Return the (X, Y) coordinate for the center point of the cell that contains the specified text.  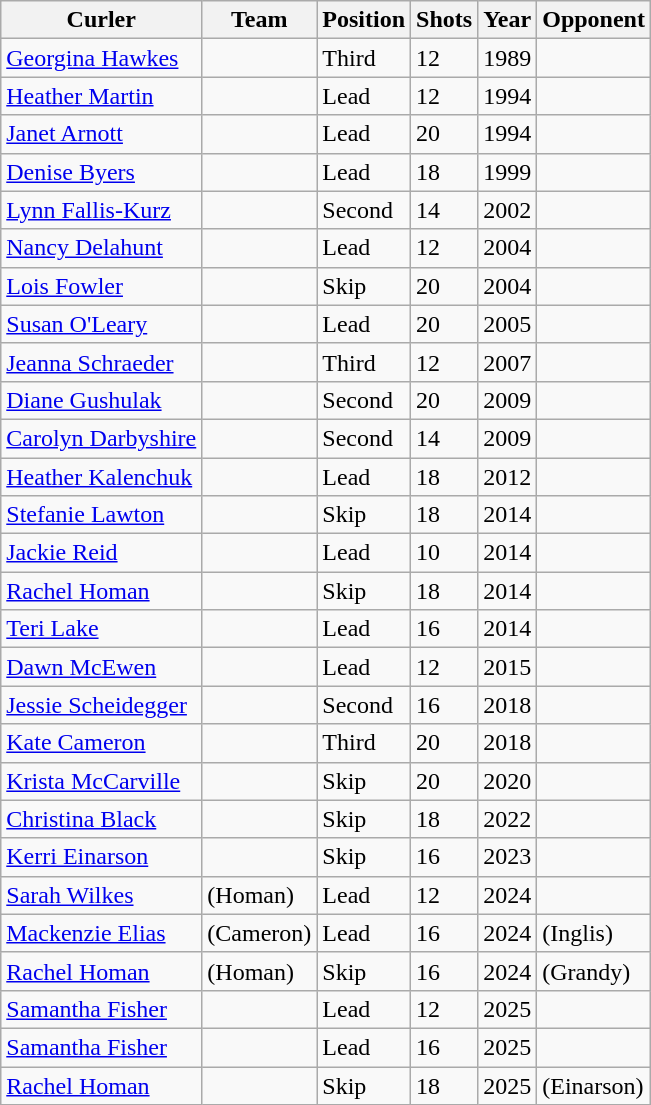
2007 (508, 362)
Team (260, 20)
Lois Fowler (102, 286)
1999 (508, 172)
Jackie Reid (102, 553)
(Grandy) (594, 971)
Year (508, 20)
(Inglis) (594, 933)
2023 (508, 857)
2005 (508, 324)
Jeanna Schraeder (102, 362)
Kate Cameron (102, 743)
Shots (444, 20)
Heather Martin (102, 96)
Susan O'Leary (102, 324)
Nancy Delahunt (102, 248)
Stefanie Lawton (102, 515)
Diane Gushulak (102, 400)
Lynn Fallis-Kurz (102, 210)
Janet Arnott (102, 134)
Kerri Einarson (102, 857)
2012 (508, 477)
2015 (508, 667)
Denise Byers (102, 172)
Curler (102, 20)
Teri Lake (102, 629)
Opponent (594, 20)
Carolyn Darbyshire (102, 438)
Dawn McEwen (102, 667)
(Einarson) (594, 1085)
10 (444, 553)
Georgina Hawkes (102, 58)
Sarah Wilkes (102, 895)
Jessie Scheidegger (102, 705)
2020 (508, 781)
Christina Black (102, 819)
Mackenzie Elias (102, 933)
Heather Kalenchuk (102, 477)
Krista McCarville (102, 781)
Position (364, 20)
(Cameron) (260, 933)
2022 (508, 819)
2002 (508, 210)
1989 (508, 58)
